Return (x, y) of the center of cell containing provided text 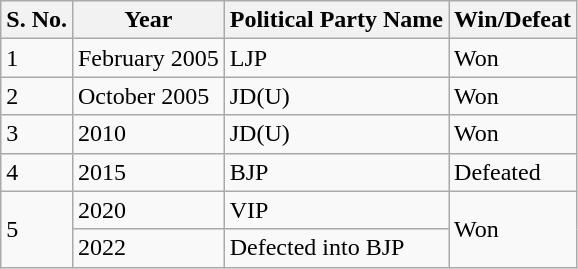
VIP (336, 210)
2020 (148, 210)
4 (37, 172)
Win/Defeat (513, 20)
Defected into BJP (336, 248)
3 (37, 134)
October 2005 (148, 96)
2022 (148, 248)
Political Party Name (336, 20)
1 (37, 58)
LJP (336, 58)
S. No. (37, 20)
2010 (148, 134)
2 (37, 96)
February 2005 (148, 58)
Defeated (513, 172)
2015 (148, 172)
5 (37, 229)
BJP (336, 172)
Year (148, 20)
